Provide the [X, Y] coordinate of the cell's center where the given text is located.  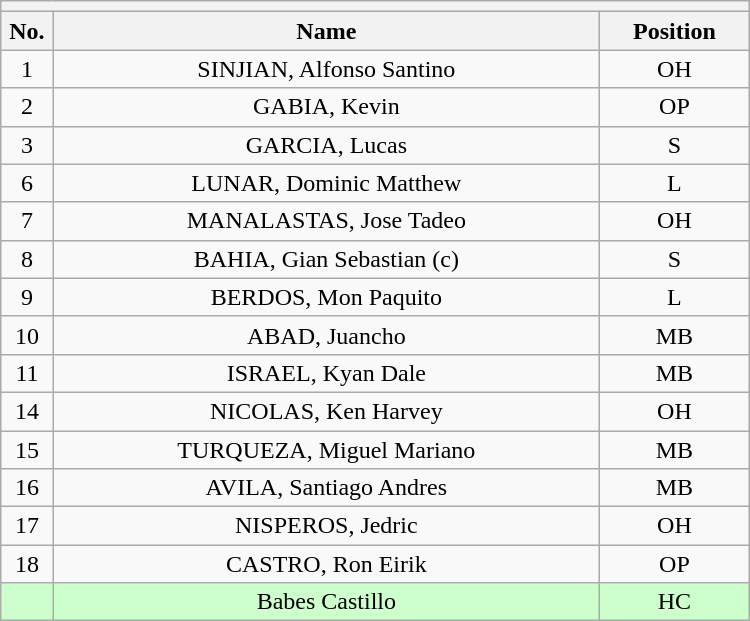
1 [27, 69]
2 [27, 107]
7 [27, 221]
17 [27, 526]
10 [27, 335]
ISRAEL, Kyan Dale [326, 373]
HC [675, 602]
Position [675, 31]
18 [27, 564]
NICOLAS, Ken Harvey [326, 411]
CASTRO, Ron Eirik [326, 564]
GARCIA, Lucas [326, 145]
Babes Castillo [326, 602]
GABIA, Kevin [326, 107]
AVILA, Santiago Andres [326, 488]
9 [27, 297]
NISPEROS, Jedric [326, 526]
16 [27, 488]
SINJIAN, Alfonso Santino [326, 69]
15 [27, 449]
BERDOS, Mon Paquito [326, 297]
8 [27, 259]
Name [326, 31]
TURQUEZA, Miguel Mariano [326, 449]
LUNAR, Dominic Matthew [326, 183]
ABAD, Juancho [326, 335]
No. [27, 31]
MANALASTAS, Jose Tadeo [326, 221]
6 [27, 183]
11 [27, 373]
3 [27, 145]
14 [27, 411]
BAHIA, Gian Sebastian (c) [326, 259]
